Capture the cell that displays the provided text and extract its [X, Y] central coordinate. 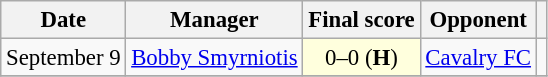
Date [64, 20]
0–0 (H) [362, 58]
Opponent [478, 20]
Final score [362, 20]
September 9 [64, 58]
Bobby Smyrniotis [214, 58]
Manager [214, 20]
Cavalry FC [478, 58]
